Capture the cell that displays the provided text and extract its [x, y] central coordinate. 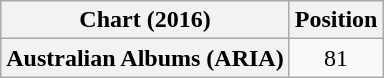
Chart (2016) [145, 20]
Australian Albums (ARIA) [145, 58]
81 [336, 58]
Position [336, 20]
